Locate the cell with the specified text and output its [x, y] center coordinate. 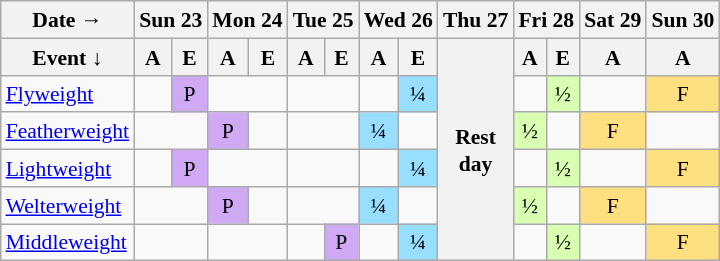
Mon 24 [247, 20]
Sat 29 [612, 20]
Fri 28 [546, 20]
Event ↓ [68, 56]
Sun 30 [682, 20]
Lightweight [68, 168]
Restday [476, 150]
Sun 23 [170, 20]
Flyweight [68, 94]
Featherweight [68, 130]
Wed 26 [398, 20]
Tue 25 [324, 20]
Date → [68, 20]
Middleweight [68, 242]
Welterweight [68, 204]
Thu 27 [476, 20]
